Detect which cell encompasses the target text, then output its (X, Y) center coordinate. 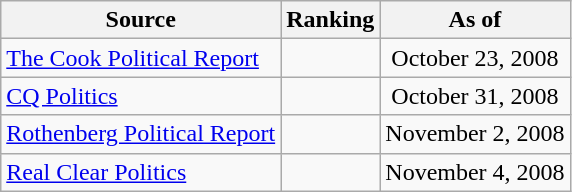
November 4, 2008 (475, 172)
The Cook Political Report (141, 58)
Real Clear Politics (141, 172)
Ranking (330, 20)
October 23, 2008 (475, 58)
November 2, 2008 (475, 134)
Source (141, 20)
CQ Politics (141, 96)
Rothenberg Political Report (141, 134)
October 31, 2008 (475, 96)
As of (475, 20)
